From the cell containing the given text, extract its center point as (x, y) coordinate. 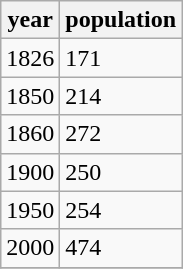
1850 (30, 96)
1826 (30, 58)
474 (121, 248)
population (121, 20)
272 (121, 134)
2000 (30, 248)
year (30, 20)
1900 (30, 172)
171 (121, 58)
1860 (30, 134)
254 (121, 210)
250 (121, 172)
1950 (30, 210)
214 (121, 96)
